Locate the cell with the specified text and output its [x, y] center coordinate. 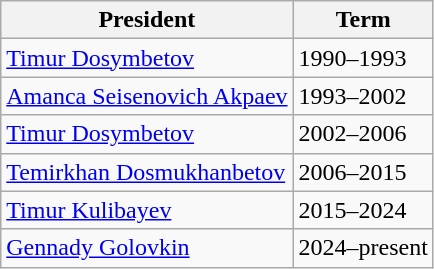
2006–2015 [363, 172]
2024–present [363, 248]
1990–1993 [363, 58]
Temirkhan Dosmukhanbetov [147, 172]
1993–2002 [363, 96]
2015–2024 [363, 210]
Amanca Seisenovich Akpaev [147, 96]
2002–2006 [363, 134]
Gennady Golovkin [147, 248]
Timur Kulibayev [147, 210]
President [147, 20]
Term [363, 20]
